Output the (X, Y) coordinate of the center of the cell containing the given text.  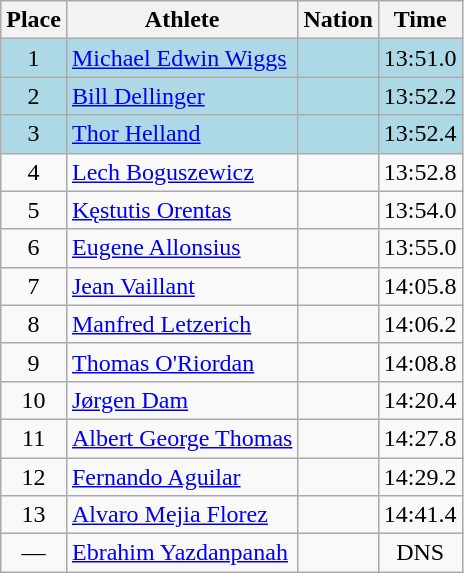
Fernando Aguilar (182, 477)
14:08.8 (420, 362)
14:41.4 (420, 515)
14:06.2 (420, 324)
Jørgen Dam (182, 400)
Nation (338, 20)
Kęstutis Orentas (182, 210)
3 (34, 134)
4 (34, 172)
Time (420, 20)
13:55.0 (420, 248)
Ebrahim Yazdanpanah (182, 553)
5 (34, 210)
Thor Helland (182, 134)
14:29.2 (420, 477)
Thomas O'Riordan (182, 362)
14:27.8 (420, 438)
Eugene Allonsius (182, 248)
6 (34, 248)
Lech Boguszewicz (182, 172)
DNS (420, 553)
Michael Edwin Wiggs (182, 58)
Place (34, 20)
Athlete (182, 20)
14:20.4 (420, 400)
12 (34, 477)
9 (34, 362)
8 (34, 324)
13:51.0 (420, 58)
13:54.0 (420, 210)
10 (34, 400)
Alvaro Mejia Florez (182, 515)
Jean Vaillant (182, 286)
13 (34, 515)
Albert George Thomas (182, 438)
14:05.8 (420, 286)
11 (34, 438)
13:52.2 (420, 96)
2 (34, 96)
13:52.4 (420, 134)
Bill Dellinger (182, 96)
1 (34, 58)
7 (34, 286)
— (34, 553)
13:52.8 (420, 172)
Manfred Letzerich (182, 324)
